Pinpoint the cell where the given text exists, returning its (x, y) midpoint coordinate. 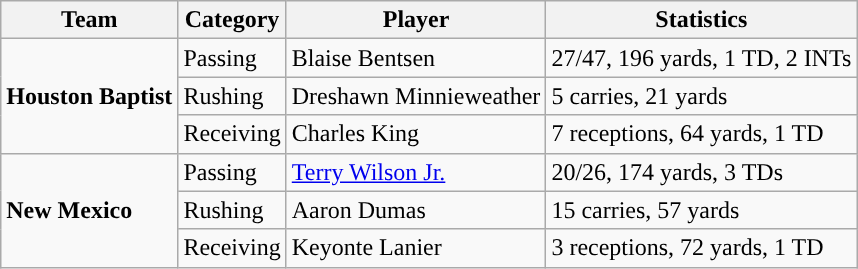
New Mexico (90, 210)
Category (232, 20)
5 carries, 21 yards (702, 96)
20/26, 174 yards, 3 TDs (702, 172)
Aaron Dumas (416, 210)
7 receptions, 64 yards, 1 TD (702, 134)
Charles King (416, 134)
Statistics (702, 20)
27/47, 196 yards, 1 TD, 2 INTs (702, 58)
Houston Baptist (90, 96)
Blaise Bentsen (416, 58)
Team (90, 20)
Dreshawn Minnieweather (416, 96)
3 receptions, 72 yards, 1 TD (702, 248)
Player (416, 20)
Terry Wilson Jr. (416, 172)
Keyonte Lanier (416, 248)
15 carries, 57 yards (702, 210)
